Output the [x, y] coordinate of the center of the cell containing the given text.  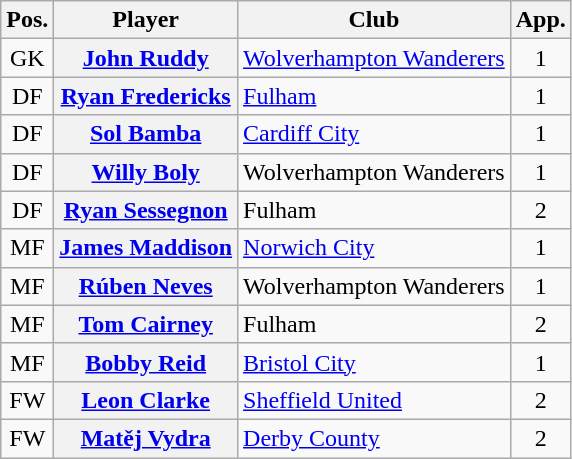
Tom Cairney [146, 324]
Ryan Fredericks [146, 96]
Sheffield United [374, 400]
Player [146, 20]
Club [374, 20]
Willy Boly [146, 172]
John Ruddy [146, 58]
Rúben Neves [146, 286]
Sol Bamba [146, 134]
Pos. [28, 20]
Norwich City [374, 248]
James Maddison [146, 248]
GK [28, 58]
Cardiff City [374, 134]
Bristol City [374, 362]
Matěj Vydra [146, 438]
Leon Clarke [146, 400]
Ryan Sessegnon [146, 210]
Bobby Reid [146, 362]
App. [540, 20]
Derby County [374, 438]
